Search for the cell housing the specified text and yield its (x, y) center coordinate. 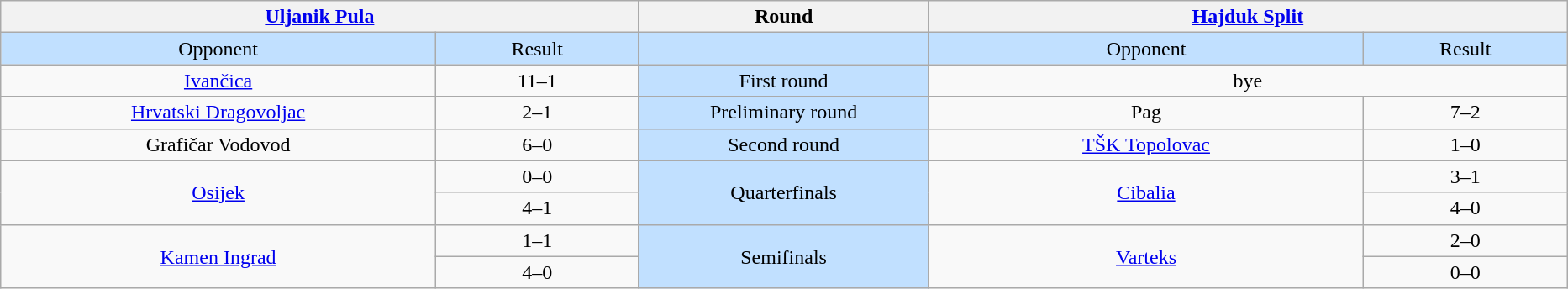
Second round (783, 144)
11–1 (537, 81)
Quarterfinals (783, 192)
1–0 (1465, 144)
6–0 (537, 144)
bye (1247, 81)
Varteks (1146, 256)
Cibalia (1146, 192)
Round (783, 17)
First round (783, 81)
Pag (1146, 113)
TŠK Topolovac (1146, 144)
1–1 (537, 240)
7–2 (1465, 113)
Preliminary round (783, 113)
2–1 (537, 113)
4–1 (537, 208)
Grafičar Vodovod (218, 144)
Kamen Ingrad (218, 256)
Hajduk Split (1247, 17)
Semifinals (783, 256)
3–1 (1465, 176)
Hrvatski Dragovoljac (218, 113)
2–0 (1465, 240)
Ivančica (218, 81)
Osijek (218, 192)
Uljanik Pula (319, 17)
